From the cell containing the given text, extract its center point as [x, y] coordinate. 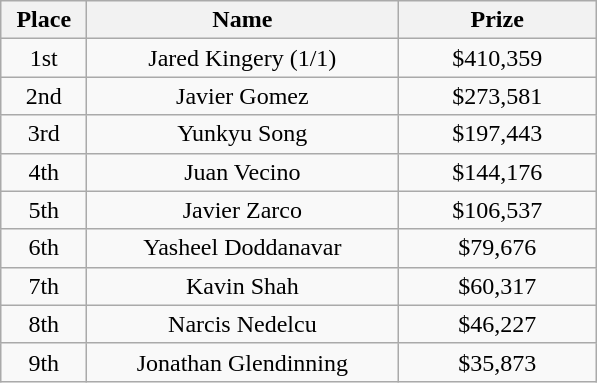
3rd [44, 134]
Javier Gomez [242, 96]
9th [44, 362]
$197,443 [498, 134]
$410,359 [498, 58]
Jared Kingery (1/1) [242, 58]
$273,581 [498, 96]
$35,873 [498, 362]
Yasheel Doddanavar [242, 248]
Juan Vecino [242, 172]
Yunkyu Song [242, 134]
4th [44, 172]
Narcis Nedelcu [242, 324]
Javier Zarco [242, 210]
Jonathan Glendinning [242, 362]
2nd [44, 96]
$106,537 [498, 210]
6th [44, 248]
7th [44, 286]
Prize [498, 20]
$46,227 [498, 324]
$79,676 [498, 248]
Kavin Shah [242, 286]
5th [44, 210]
$144,176 [498, 172]
Place [44, 20]
8th [44, 324]
1st [44, 58]
Name [242, 20]
$60,317 [498, 286]
